Provide the (x, y) coordinate of the cell's center where the given text is located.  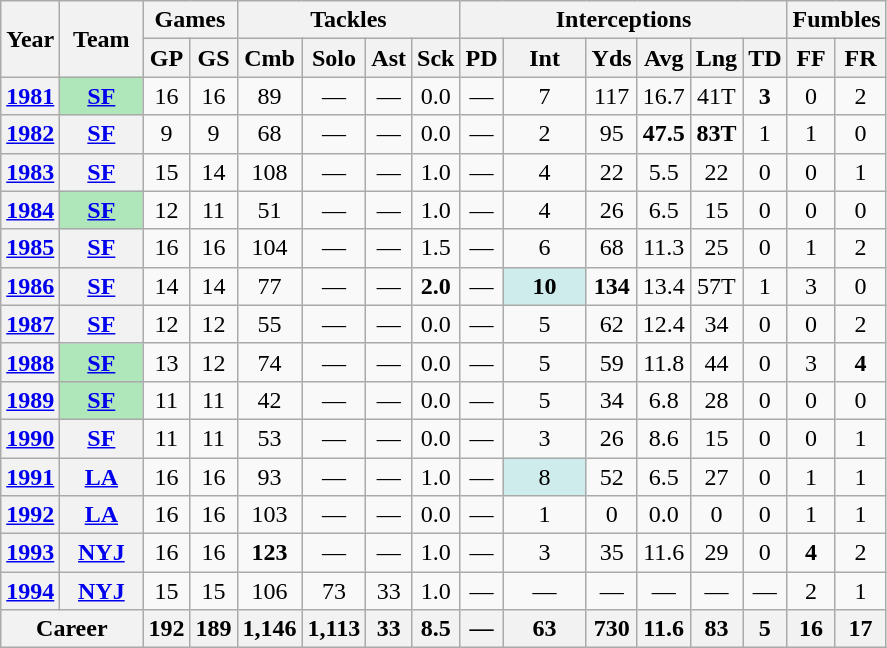
TD (765, 58)
95 (612, 134)
27 (716, 477)
63 (544, 629)
106 (270, 591)
Sck (436, 58)
74 (270, 362)
1986 (30, 286)
10 (544, 286)
189 (214, 629)
83T (716, 134)
52 (612, 477)
Games (190, 20)
Yds (612, 58)
51 (270, 210)
1988 (30, 362)
GS (214, 58)
1992 (30, 515)
62 (612, 324)
1989 (30, 400)
1983 (30, 172)
Cmb (270, 58)
Fumbles (836, 20)
1991 (30, 477)
Tackles (348, 20)
2.0 (436, 286)
57T (716, 286)
53 (270, 438)
7 (544, 96)
1990 (30, 438)
134 (612, 286)
103 (270, 515)
117 (612, 96)
13.4 (664, 286)
104 (270, 248)
35 (612, 553)
12.4 (664, 324)
1981 (30, 96)
1985 (30, 248)
730 (612, 629)
77 (270, 286)
8.5 (436, 629)
1984 (30, 210)
55 (270, 324)
25 (716, 248)
GP (166, 58)
59 (612, 362)
FF (811, 58)
47.5 (664, 134)
13 (166, 362)
Lng (716, 58)
Career (72, 629)
1987 (30, 324)
123 (270, 553)
11.3 (664, 248)
1994 (30, 591)
6 (544, 248)
1,113 (334, 629)
73 (334, 591)
Year (30, 39)
6.8 (664, 400)
5.5 (664, 172)
89 (270, 96)
Avg (664, 58)
17 (860, 629)
11.8 (664, 362)
42 (270, 400)
1.5 (436, 248)
1993 (30, 553)
1982 (30, 134)
83 (716, 629)
29 (716, 553)
PD (482, 58)
FR (860, 58)
8 (544, 477)
28 (716, 400)
8.6 (664, 438)
93 (270, 477)
Team (102, 39)
44 (716, 362)
Solo (334, 58)
41T (716, 96)
Ast (389, 58)
108 (270, 172)
Int (544, 58)
Interceptions (624, 20)
1,146 (270, 629)
192 (166, 629)
16.7 (664, 96)
